Identify which cell holds the provided text, then report its [x, y] central coordinate. 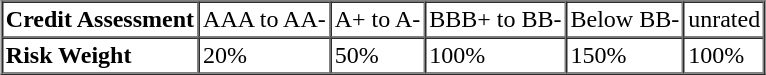
20% [265, 56]
150% [625, 56]
50% [378, 56]
unrated [724, 20]
Credit Assessment [100, 20]
AAA to AA- [265, 20]
A+ to A- [378, 20]
Risk Weight [100, 56]
Below BB- [625, 20]
BBB+ to BB- [496, 20]
